For the text-containing cell, return its midpoint in [X, Y] coordinate format. 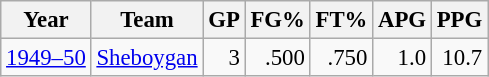
1.0 [402, 58]
Year [46, 20]
GP [224, 20]
.500 [278, 58]
10.7 [459, 58]
FG% [278, 20]
FT% [342, 20]
Team [147, 20]
.750 [342, 58]
3 [224, 58]
PPG [459, 20]
Sheboygan [147, 58]
APG [402, 20]
1949–50 [46, 58]
